Capture the cell that displays the provided text and extract its (X, Y) central coordinate. 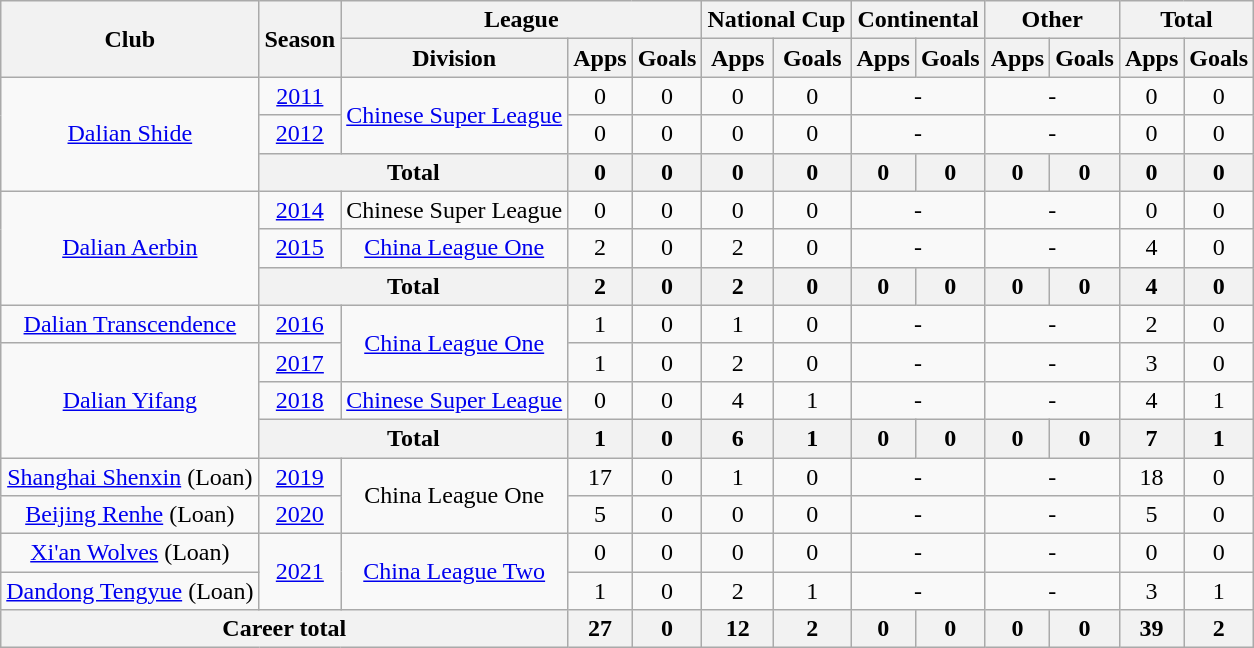
Continental (918, 20)
Xi'an Wolves (Loan) (130, 553)
2016 (300, 324)
Dandong Tengyue (Loan) (130, 591)
39 (1151, 629)
Division (454, 58)
7 (1151, 438)
League (522, 20)
2011 (300, 96)
2021 (300, 572)
Season (300, 39)
18 (1151, 477)
27 (600, 629)
Dalian Yifang (130, 400)
Career total (284, 629)
2018 (300, 400)
6 (738, 438)
12 (738, 629)
Other (1052, 20)
Beijing Renhe (Loan) (130, 515)
Dalian Shide (130, 134)
2019 (300, 477)
Dalian Aerbin (130, 248)
17 (600, 477)
Club (130, 39)
2012 (300, 134)
Dalian Transcendence (130, 324)
2014 (300, 210)
2015 (300, 248)
National Cup (776, 20)
2020 (300, 515)
Shanghai Shenxin (Loan) (130, 477)
2017 (300, 362)
China League Two (454, 572)
